Return (x, y) of the center of cell containing provided text 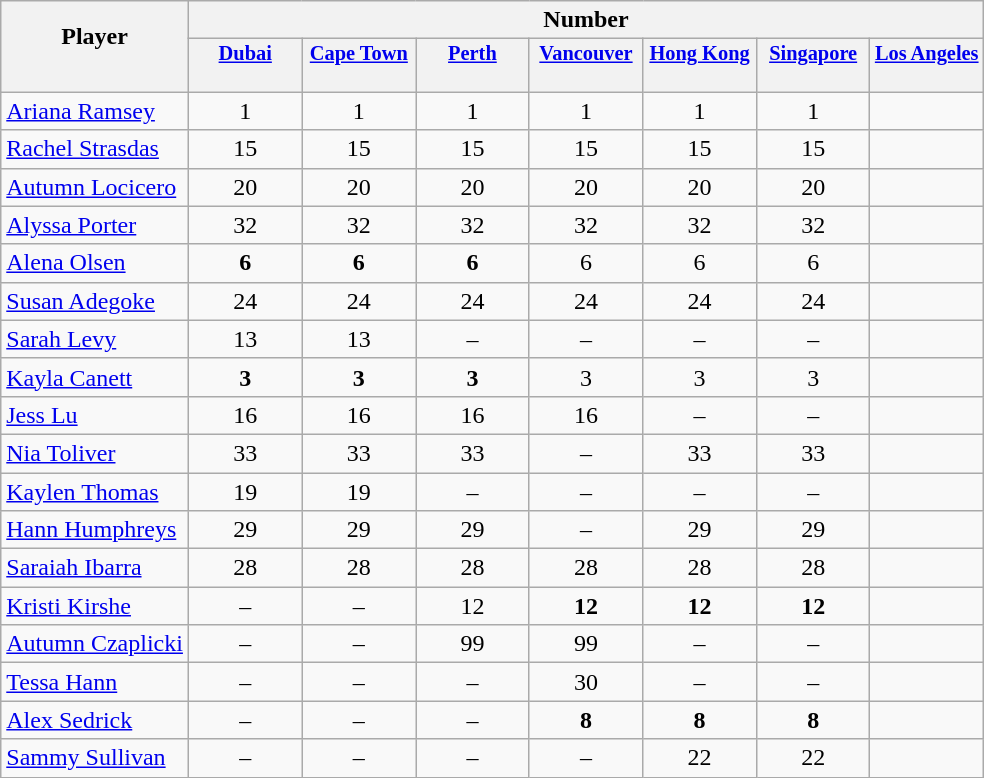
Autumn Locicero (95, 187)
Los Angeles (927, 54)
Number (586, 20)
Sammy Sullivan (95, 758)
Susan Adegoke (95, 301)
30 (586, 682)
Hong Kong (700, 54)
Hann Humphreys (95, 530)
Autumn Czaplicki (95, 644)
Dubai (245, 54)
Alex Sedrick (95, 720)
Kayla Canett (95, 377)
Kaylen Thomas (95, 491)
Player (95, 36)
Alyssa Porter (95, 225)
Jess Lu (95, 415)
Kristi Kirshe (95, 606)
Vancouver (586, 54)
Nia Toliver (95, 453)
Cape Town (359, 54)
Ariana Ramsey (95, 111)
Perth (473, 54)
Alena Olsen (95, 263)
Sarah Levy (95, 339)
Saraiah Ibarra (95, 568)
Rachel Strasdas (95, 149)
Singapore (813, 54)
Tessa Hann (95, 682)
